Extract the (x, y) coordinate from the center of the cell holding the provided text.  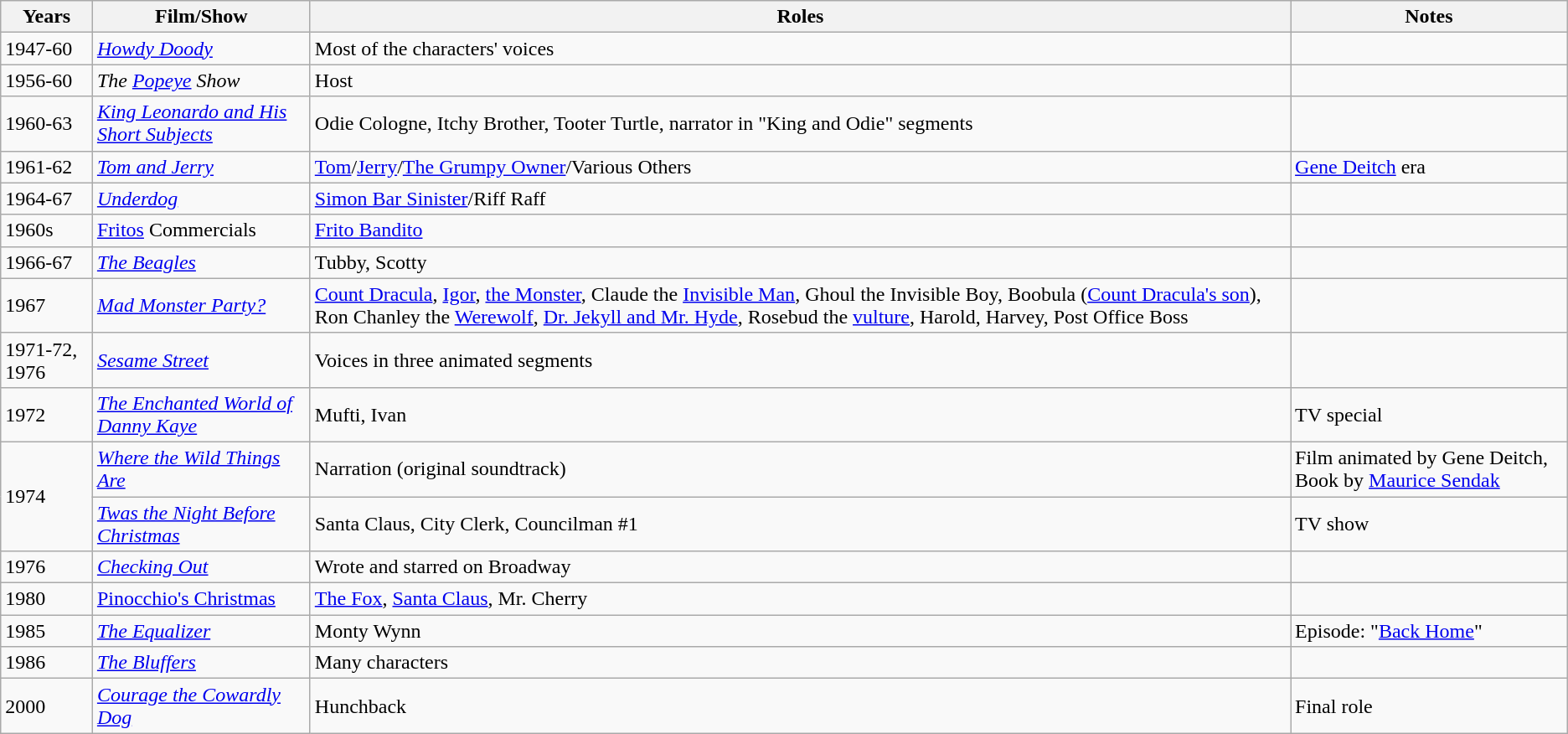
Gene Deitch era (1429, 167)
Years (47, 17)
The Popeye Show (201, 80)
Most of the characters' voices (800, 49)
Tom and Jerry (201, 167)
Film/Show (201, 17)
Many characters (800, 663)
Odie Cologne, Itchy Brother, Tooter Turtle, narrator in "King and Odie" segments (800, 124)
Howdy Doody (201, 49)
1947-60 (47, 49)
King Leonardo and His Short Subjects (201, 124)
TV special (1429, 414)
1960-63 (47, 124)
1972 (47, 414)
Twas the Night Before Christmas (201, 523)
Courage the Cowardly Dog (201, 706)
The Bluffers (201, 663)
Monty Wynn (800, 631)
1961-62 (47, 167)
Checking Out (201, 567)
1974 (47, 496)
Sesame Street (201, 360)
1976 (47, 567)
Underdog (201, 199)
TV show (1429, 523)
Final role (1429, 706)
Narration (original soundtrack) (800, 469)
Pinocchio's Christmas (201, 599)
1986 (47, 663)
Simon Bar Sinister/Riff Raff (800, 199)
Wrote and starred on Broadway (800, 567)
Episode: "Back Home" (1429, 631)
1960s (47, 230)
1980 (47, 599)
Notes (1429, 17)
The Equalizer (201, 631)
2000 (47, 706)
1985 (47, 631)
Mad Monster Party? (201, 305)
Voices in three animated segments (800, 360)
The Beagles (201, 262)
Fritos Commercials (201, 230)
Hunchback (800, 706)
Tubby, Scotty (800, 262)
1964-67 (47, 199)
Host (800, 80)
Roles (800, 17)
Mufti, Ivan (800, 414)
Film animated by Gene Deitch, Book by Maurice Sendak (1429, 469)
Where the Wild Things Are (201, 469)
Tom/Jerry/The Grumpy Owner/Various Others (800, 167)
The Enchanted World of Danny Kaye (201, 414)
1966-67 (47, 262)
1967 (47, 305)
The Fox, Santa Claus, Mr. Cherry (800, 599)
1971-72, 1976 (47, 360)
1956-60 (47, 80)
Frito Bandito (800, 230)
Santa Claus, City Clerk, Councilman #1 (800, 523)
